Capture the cell that displays the provided text and extract its [X, Y] central coordinate. 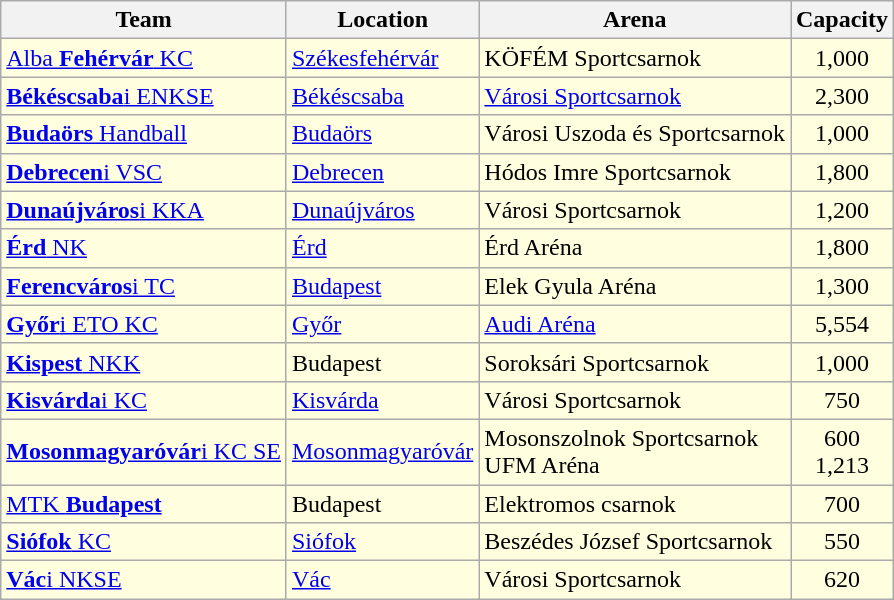
KÖFÉM Sportcsarnok [635, 58]
Dunaújváros [382, 210]
5,554 [842, 324]
Vác [382, 580]
Beszédes József Sportcsarnok [635, 542]
700 [842, 503]
Hódos Imre Sportcsarnok [635, 172]
Team [144, 20]
Városi Uszoda és Sportcsarnok [635, 134]
Érd NK [144, 248]
MTK Budapest [144, 503]
Audi Aréna [635, 324]
Debrecen [382, 172]
Arena [635, 20]
Érd [382, 248]
Alba Fehérvár KC [144, 58]
Mosonmagyaróvári KC SE [144, 452]
Debreceni VSC [144, 172]
Ferencvárosi TC [144, 286]
550 [842, 542]
Békéscsabai ENKSE [144, 96]
6001,213 [842, 452]
1,200 [842, 210]
Siófok [382, 542]
Siófok KC [144, 542]
Capacity [842, 20]
Budaörs [382, 134]
Kispest NKK [144, 362]
Váci NKSE [144, 580]
Érd Aréna [635, 248]
Dunaújvárosi KKA [144, 210]
Kisvárda [382, 400]
Elek Gyula Aréna [635, 286]
Budaörs Handball [144, 134]
750 [842, 400]
Mosonszolnok SportcsarnokUFM Aréna [635, 452]
Soroksári Sportcsarnok [635, 362]
2,300 [842, 96]
Kisvárdai KC [144, 400]
Mosonmagyaróvár [382, 452]
Békéscsaba [382, 96]
Győr [382, 324]
Elektromos csarnok [635, 503]
Győri ETO KC [144, 324]
620 [842, 580]
Székesfehérvár [382, 58]
1,300 [842, 286]
Location [382, 20]
